Output the [x, y] coordinate of the center of the cell containing the given text.  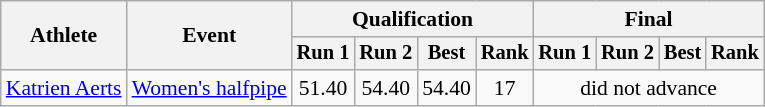
17 [505, 88]
Athlete [64, 36]
Women's halfpipe [210, 88]
did not advance [648, 88]
Final [648, 19]
Event [210, 36]
Katrien Aerts [64, 88]
51.40 [324, 88]
Qualification [413, 19]
